Find where the given text appears and provide that cell's center as (X, Y) coordinate. 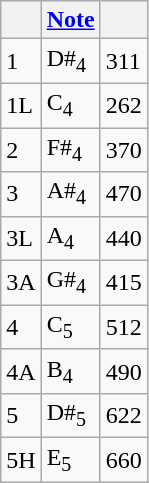
370 (124, 150)
415 (124, 283)
F#4 (70, 150)
G#4 (70, 283)
A4 (70, 238)
3 (21, 194)
3A (21, 283)
E5 (70, 460)
311 (124, 61)
1L (21, 105)
440 (124, 238)
1 (21, 61)
4A (21, 371)
D#5 (70, 416)
512 (124, 327)
2 (21, 150)
B4 (70, 371)
4 (21, 327)
470 (124, 194)
A#4 (70, 194)
5H (21, 460)
490 (124, 371)
C5 (70, 327)
Note (70, 20)
C4 (70, 105)
3L (21, 238)
622 (124, 416)
5 (21, 416)
D#4 (70, 61)
262 (124, 105)
660 (124, 460)
